Locate the cell with the specified text and output its [X, Y] center coordinate. 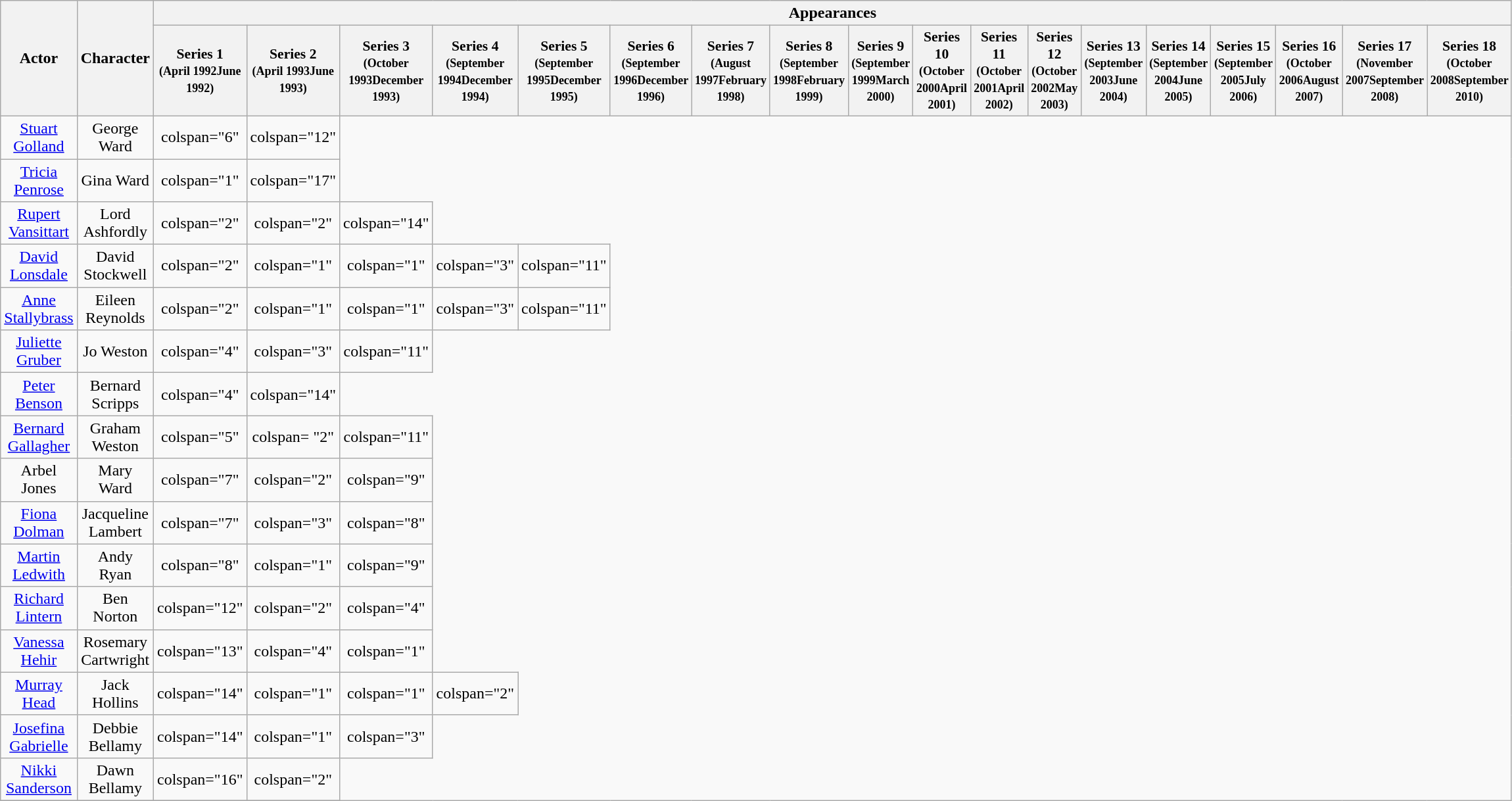
Tricia Penrose [39, 180]
Anne Stallybrass [39, 309]
Character [115, 59]
Series 8(September 1998February 1999) [809, 71]
Series 17(November 2007September 2008) [1384, 71]
Series 1(April 1992June 1992) [200, 71]
Juliette Gruber [39, 351]
Ben Norton [115, 608]
Series 9(September 1999March 2000) [881, 71]
Arbel Jones [39, 480]
Series 18(October 2008September 2010) [1470, 71]
Series 6(September 1996December 1996) [651, 71]
Vanessa Hehir [39, 651]
Series 16(October 2006August 2007) [1310, 71]
Series 5(September 1995December 1995) [564, 71]
Series 15(September 2005July 2006) [1244, 71]
Actor [39, 59]
Series 2(April 1993June 1993) [293, 71]
David Stockwell [115, 266]
Jo Weston [115, 351]
colspan= "2" [293, 437]
Rosemary Cartwright [115, 651]
Graham Weston [115, 437]
colspan="17" [293, 180]
Dawn Bellamy [115, 779]
Andy Ryan [115, 566]
Series 3(October 1993December 1993) [387, 71]
Bernard Scripps [115, 395]
colspan="6" [200, 137]
Series 10(October 2000April 2001) [941, 71]
Gina Ward [115, 180]
Stuart Golland [39, 137]
Fiona Dolman [39, 522]
Series 14(September 2004June 2005) [1178, 71]
Nikki Sanderson [39, 779]
Series 12(October 2002May 2003) [1054, 71]
Rupert Vansittart [39, 224]
Josefina Gabrielle [39, 737]
Mary Ward [115, 480]
Jack Hollins [115, 693]
Richard Lintern [39, 608]
Martin Ledwith [39, 566]
Series 11(October 2001April 2002) [999, 71]
Series 4(September 1994December 1994) [475, 71]
Bernard Gallagher [39, 437]
Peter Benson [39, 395]
David Lonsdale [39, 266]
Lord Ashfordly [115, 224]
Series 13(September 2003June 2004) [1114, 71]
Jacqueline Lambert [115, 522]
colspan="16" [200, 779]
Eileen Reynolds [115, 309]
Appearances [832, 13]
colspan="5" [200, 437]
George Ward [115, 137]
colspan="13" [200, 651]
Debbie Bellamy [115, 737]
Murray Head [39, 693]
Series 7(August 1997February 1998) [731, 71]
